Detect which cell encompasses the target text, then output its (x, y) center coordinate. 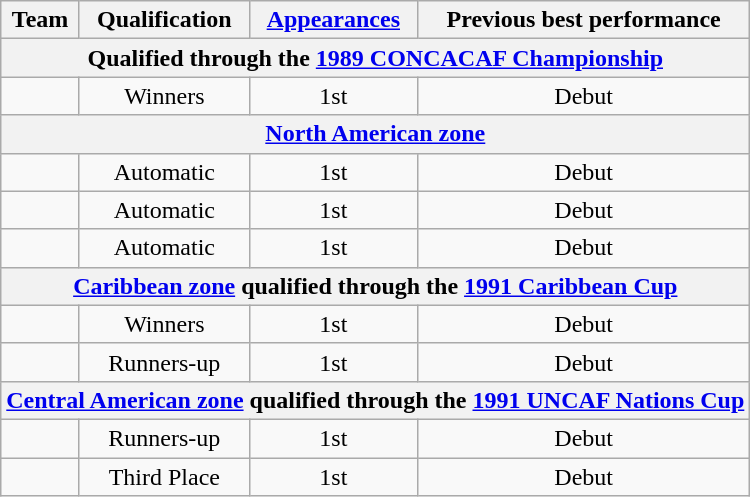
Central American zone qualified through the 1991 UNCAF Nations Cup (376, 400)
Third Place (164, 477)
Caribbean zone qualified through the 1991 Caribbean Cup (376, 286)
Qualified through the 1989 CONCACAF Championship (376, 58)
North American zone (376, 134)
Appearances (333, 20)
Qualification (164, 20)
Previous best performance (583, 20)
Team (40, 20)
